Extract the (x, y) coordinate from the center of the cell holding the provided text.  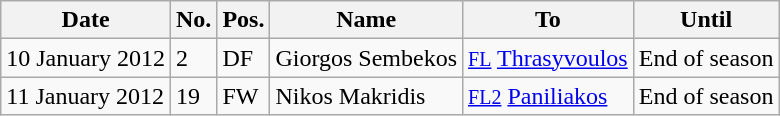
FL Thrasyvoulos (548, 58)
19 (193, 96)
Giorgos Sembekos (366, 58)
Name (366, 20)
Pos. (244, 20)
Until (706, 20)
DF (244, 58)
11 January 2012 (86, 96)
To (548, 20)
10 January 2012 (86, 58)
2 (193, 58)
Date (86, 20)
FL2 Paniliakos (548, 96)
No. (193, 20)
Nikos Makridis (366, 96)
FW (244, 96)
